Find where the given text appears and provide that cell's center as [x, y] coordinate. 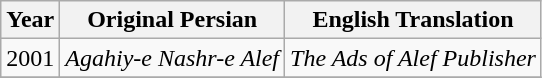
Original Persian [172, 20]
The Ads of Alef Publisher [414, 58]
Agahiy-e Nashr-e Alef [172, 58]
2001 [30, 58]
Year [30, 20]
English Translation [414, 20]
